Provide the [x, y] coordinate of the cell's center where the given text is located.  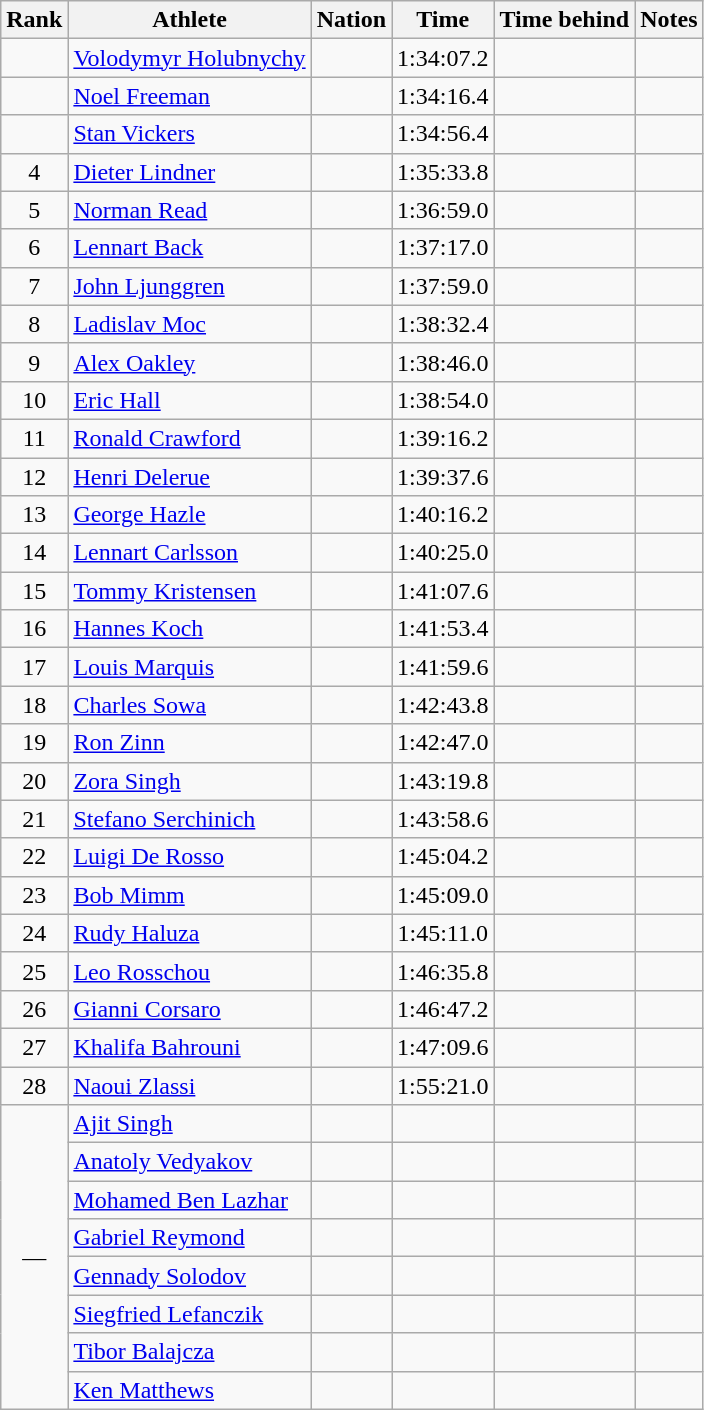
1:34:07.2 [443, 58]
5 [34, 210]
27 [34, 1047]
Tommy Kristensen [190, 591]
Lennart Carlsson [190, 553]
12 [34, 477]
1:38:32.4 [443, 324]
Henri Delerue [190, 477]
John Ljunggren [190, 286]
28 [34, 1085]
1:45:04.2 [443, 857]
Siegfried Lefanczik [190, 1314]
1:38:46.0 [443, 362]
Ladislav Moc [190, 324]
20 [34, 781]
Eric Hall [190, 400]
25 [34, 971]
Volodymyr Holubnychy [190, 58]
21 [34, 819]
George Hazle [190, 515]
1:36:59.0 [443, 210]
Ron Zinn [190, 743]
1:47:09.6 [443, 1047]
16 [34, 629]
6 [34, 248]
Bob Mimm [190, 895]
Notes [669, 20]
1:37:17.0 [443, 248]
1:41:53.4 [443, 629]
1:43:58.6 [443, 819]
Ronald Crawford [190, 438]
Gennady Solodov [190, 1276]
15 [34, 591]
Alex Oakley [190, 362]
Rudy Haluza [190, 933]
Nation [351, 20]
Dieter Lindner [190, 172]
Khalifa Bahrouni [190, 1047]
1:37:59.0 [443, 286]
Noel Freeman [190, 96]
13 [34, 515]
1:41:07.6 [443, 591]
17 [34, 667]
Leo Rosschou [190, 971]
Stefano Serchinich [190, 819]
Stan Vickers [190, 134]
Norman Read [190, 210]
Charles Sowa [190, 705]
Ken Matthews [190, 1390]
24 [34, 933]
Gianni Corsaro [190, 1009]
1:42:47.0 [443, 743]
Tibor Balajcza [190, 1352]
1:42:43.8 [443, 705]
19 [34, 743]
Ajit Singh [190, 1124]
1:35:33.8 [443, 172]
Gabriel Reymond [190, 1238]
1:34:56.4 [443, 134]
1:39:37.6 [443, 477]
Naoui Zlassi [190, 1085]
1:46:47.2 [443, 1009]
10 [34, 400]
Louis Marquis [190, 667]
1:45:11.0 [443, 933]
22 [34, 857]
1:55:21.0 [443, 1085]
1:40:25.0 [443, 553]
Mohamed Ben Lazhar [190, 1200]
18 [34, 705]
Athlete [190, 20]
Time behind [564, 20]
Zora Singh [190, 781]
7 [34, 286]
23 [34, 895]
9 [34, 362]
4 [34, 172]
Lennart Back [190, 248]
1:45:09.0 [443, 895]
1:38:54.0 [443, 400]
1:34:16.4 [443, 96]
1:40:16.2 [443, 515]
Time [443, 20]
8 [34, 324]
Rank [34, 20]
— [34, 1257]
14 [34, 553]
Hannes Koch [190, 629]
1:39:16.2 [443, 438]
Anatoly Vedyakov [190, 1162]
1:41:59.6 [443, 667]
1:46:35.8 [443, 971]
26 [34, 1009]
Luigi De Rosso [190, 857]
11 [34, 438]
1:43:19.8 [443, 781]
